For the text-containing cell, return its midpoint in (X, Y) coordinate format. 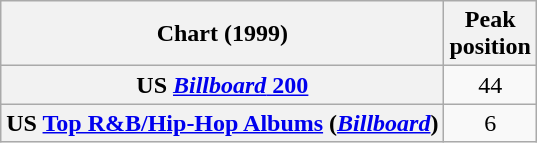
6 (490, 123)
44 (490, 85)
US Top R&B/Hip-Hop Albums (Billboard) (222, 123)
Chart (1999) (222, 34)
US Billboard 200 (222, 85)
Peakposition (490, 34)
